Detect which cell encompasses the target text, then output its (x, y) center coordinate. 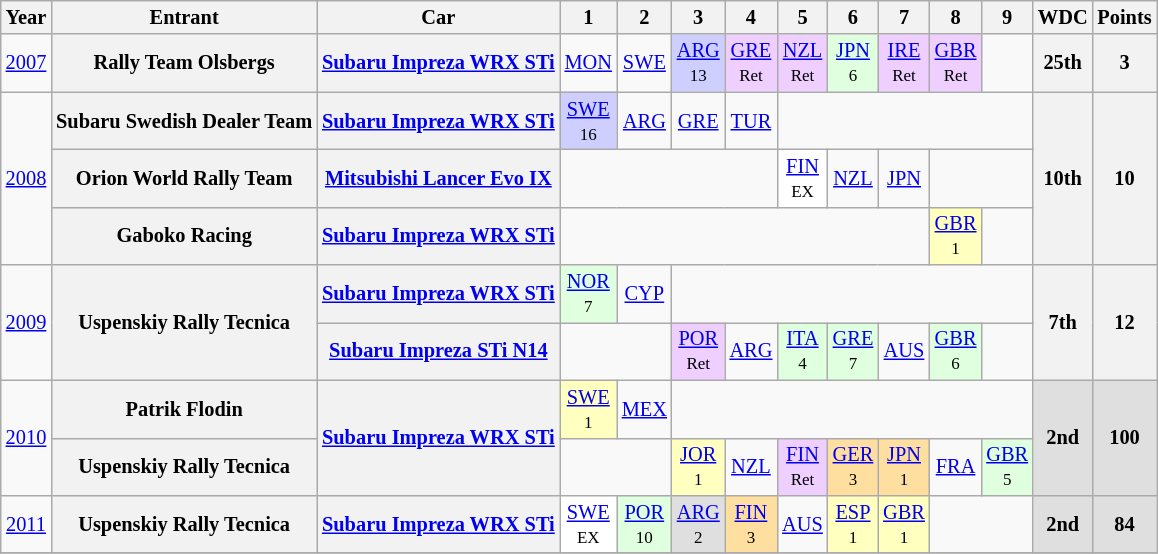
TUR (752, 121)
CYP (644, 294)
4 (752, 17)
Orion World Rally Team (184, 178)
SWE (644, 63)
2009 (26, 322)
Points (1124, 17)
GBRRet (956, 63)
JOR1 (698, 467)
Car (438, 17)
7th (1063, 322)
FRA (956, 467)
FIN3 (752, 524)
2007 (26, 63)
SWE16 (588, 121)
GER3 (853, 467)
WDC (1063, 17)
Rally Team Olsbergs (184, 63)
25th (1063, 63)
ARG2 (698, 524)
Year (26, 17)
Mitsubishi Lancer Evo IX (438, 178)
2008 (26, 178)
10th (1063, 178)
Patrik Flodin (184, 409)
ESP1 (853, 524)
FINEX (802, 178)
POR10 (644, 524)
GRE (698, 121)
ITA4 (802, 351)
GBR6 (956, 351)
6 (853, 17)
ARG13 (698, 63)
1 (588, 17)
100 (1124, 438)
IRERet (904, 63)
5 (802, 17)
Subaru Swedish Dealer Team (184, 121)
GRERet (752, 63)
Gaboko Racing (184, 236)
PORRet (698, 351)
2 (644, 17)
GBR5 (1007, 467)
12 (1124, 322)
Entrant (184, 17)
GRE7 (853, 351)
84 (1124, 524)
SWEEX (588, 524)
10 (1124, 178)
SWE1 (588, 409)
2011 (26, 524)
Subaru Impreza STi N14 (438, 351)
NOR7 (588, 294)
2010 (26, 438)
8 (956, 17)
NZLRet (802, 63)
MON (588, 63)
7 (904, 17)
JPN1 (904, 467)
JPN6 (853, 63)
MEX (644, 409)
JPN (904, 178)
9 (1007, 17)
FINRet (802, 467)
